Return the [X, Y] coordinate for the center point of the cell that contains the specified text.  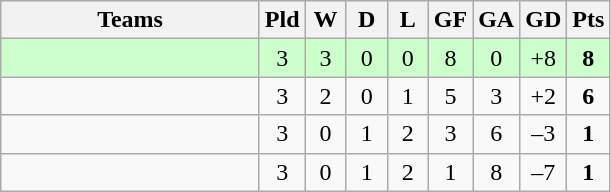
GF [450, 20]
Teams [130, 20]
L [408, 20]
+8 [544, 58]
GD [544, 20]
–7 [544, 172]
GA [496, 20]
Pld [282, 20]
5 [450, 96]
–3 [544, 134]
+2 [544, 96]
Pts [588, 20]
D [366, 20]
W [326, 20]
